Search for the cell housing the specified text and yield its (X, Y) center coordinate. 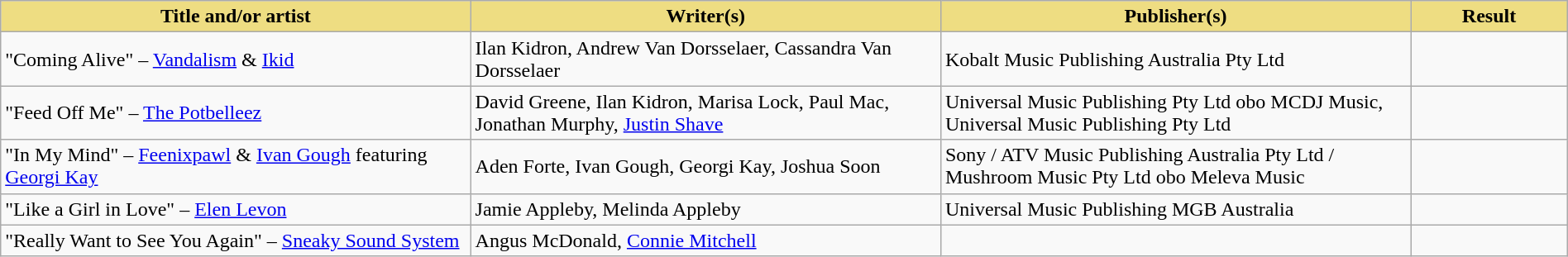
Jamie Appleby, Melinda Appleby (705, 209)
"Like a Girl in Love" – Elen Levon (236, 209)
Ilan Kidron, Andrew Van Dorsselaer, Cassandra Van Dorsselaer (705, 59)
Result (1489, 17)
Writer(s) (705, 17)
Universal Music Publishing Pty Ltd obo MCDJ Music, Universal Music Publishing Pty Ltd (1175, 112)
Sony / ATV Music Publishing Australia Pty Ltd / Mushroom Music Pty Ltd obo Meleva Music (1175, 167)
Universal Music Publishing MGB Australia (1175, 209)
"In My Mind" – Feenixpawl & Ivan Gough featuring Georgi Kay (236, 167)
David Greene, Ilan Kidron, Marisa Lock, Paul Mac, Jonathan Murphy, Justin Shave (705, 112)
"Really Want to See You Again" – Sneaky Sound System (236, 240)
"Coming Alive" – Vandalism & Ikid (236, 59)
Title and/or artist (236, 17)
Aden Forte, Ivan Gough, Georgi Kay, Joshua Soon (705, 167)
Angus McDonald, Connie Mitchell (705, 240)
Kobalt Music Publishing Australia Pty Ltd (1175, 59)
Publisher(s) (1175, 17)
"Feed Off Me" – The Potbelleez (236, 112)
